Capture the cell that displays the provided text and extract its (X, Y) central coordinate. 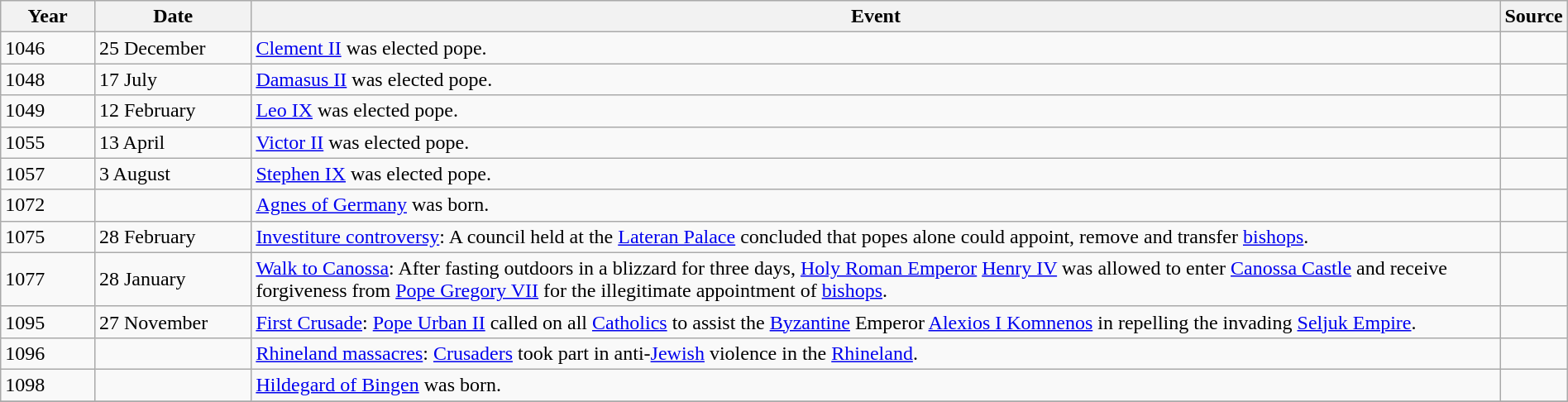
13 April (172, 142)
Date (172, 17)
1096 (48, 353)
28 February (172, 237)
Leo IX was elected pope. (876, 111)
Year (48, 17)
17 July (172, 79)
25 December (172, 48)
1095 (48, 322)
1098 (48, 385)
1057 (48, 174)
Investiture controversy: A council held at the Lateran Palace concluded that popes alone could appoint, remove and transfer bishops. (876, 237)
12 February (172, 111)
Damasus II was elected pope. (876, 79)
Agnes of Germany was born. (876, 205)
1046 (48, 48)
Hildegard of Bingen was born. (876, 385)
Victor II was elected pope. (876, 142)
Source (1533, 17)
3 August (172, 174)
Clement II was elected pope. (876, 48)
First Crusade: Pope Urban II called on all Catholics to assist the Byzantine Emperor Alexios I Komnenos in repelling the invading Seljuk Empire. (876, 322)
27 November (172, 322)
28 January (172, 280)
1048 (48, 79)
1049 (48, 111)
1077 (48, 280)
Event (876, 17)
1075 (48, 237)
Stephen IX was elected pope. (876, 174)
Rhineland massacres: Crusaders took part in anti-Jewish violence in the Rhineland. (876, 353)
1055 (48, 142)
1072 (48, 205)
